Search for the cell housing the specified text and yield its [X, Y] center coordinate. 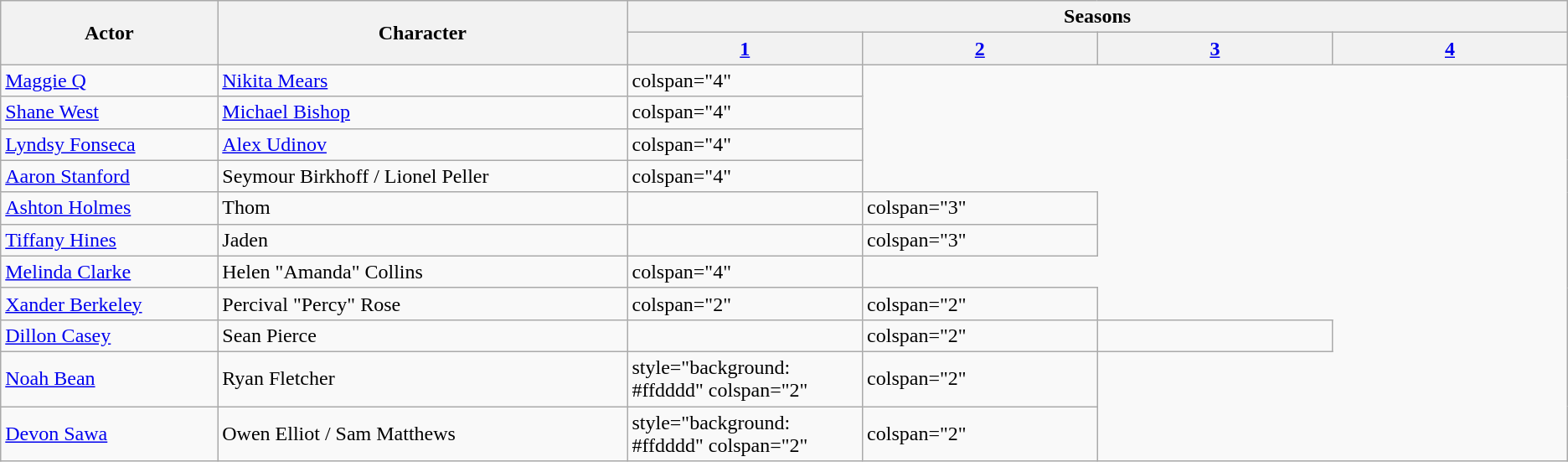
Sean Pierce [422, 335]
Noah Bean [109, 379]
Percival "Percy" Rose [422, 304]
Alex Udinov [422, 144]
Devon Sawa [109, 433]
1 [745, 49]
Dillon Casey [109, 335]
2 [980, 49]
Shane West [109, 112]
Owen Elliot / Sam Matthews [422, 433]
Jaden [422, 240]
3 [1215, 49]
Thom [422, 208]
Seymour Birkhoff / Lionel Peller [422, 176]
Seasons [1097, 17]
Actor [109, 33]
Maggie Q [109, 80]
Helen "Amanda" Collins [422, 272]
Ryan Fletcher [422, 379]
Nikita Mears [422, 80]
Lyndsy Fonseca [109, 144]
4 [1451, 49]
Aaron Stanford [109, 176]
Ashton Holmes [109, 208]
Melinda Clarke [109, 272]
Character [422, 33]
Michael Bishop [422, 112]
Tiffany Hines [109, 240]
Xander Berkeley [109, 304]
